For the text-containing cell, return its midpoint in (X, Y) coordinate format. 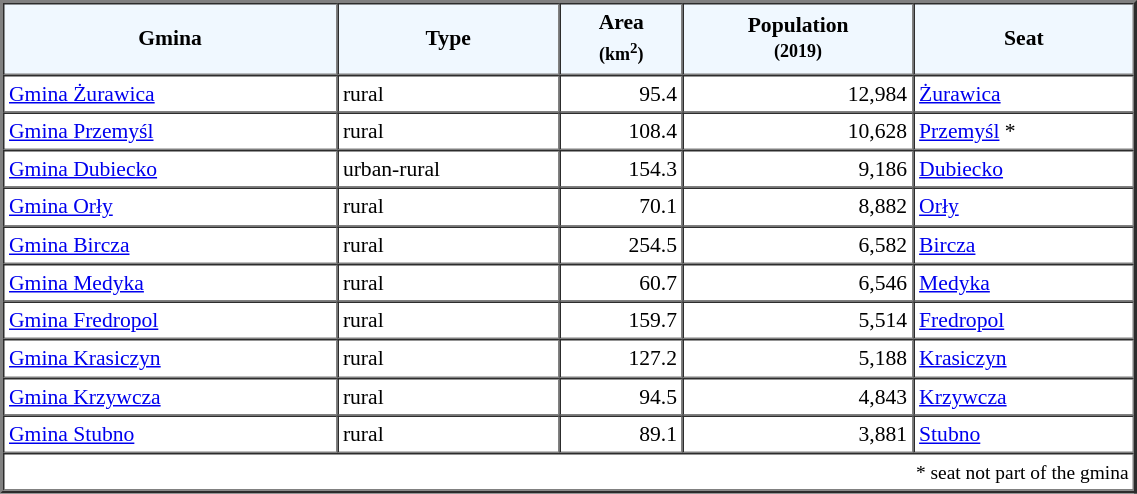
154.3 (621, 169)
Przemyśl * (1024, 131)
Orły (1024, 207)
89.1 (621, 434)
Seat (1024, 38)
60.7 (621, 283)
Type (448, 38)
95.4 (621, 93)
4,843 (798, 396)
Gmina Dubiecko (170, 169)
5,188 (798, 359)
Stubno (1024, 434)
Area(km2) (621, 38)
254.5 (621, 245)
6,582 (798, 245)
127.2 (621, 359)
Gmina Medyka (170, 283)
5,514 (798, 321)
Medyka (1024, 283)
12,984 (798, 93)
Gmina Bircza (170, 245)
108.4 (621, 131)
Gmina Orły (170, 207)
10,628 (798, 131)
Gmina Przemyśl (170, 131)
Gmina Fredropol (170, 321)
Krzywcza (1024, 396)
Żurawica (1024, 93)
Bircza (1024, 245)
Krasiczyn (1024, 359)
70.1 (621, 207)
Gmina Stubno (170, 434)
9,186 (798, 169)
Gmina Krasiczyn (170, 359)
urban-rural (448, 169)
Fredropol (1024, 321)
Population(2019) (798, 38)
Gmina Żurawica (170, 93)
6,546 (798, 283)
* seat not part of the gmina (569, 472)
Gmina Krzywcza (170, 396)
159.7 (621, 321)
94.5 (621, 396)
Gmina (170, 38)
Dubiecko (1024, 169)
3,881 (798, 434)
8,882 (798, 207)
